From the cell containing the given text, extract its center point as (X, Y) coordinate. 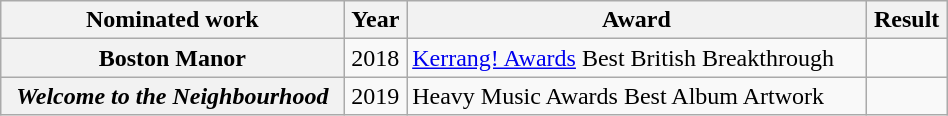
Award (636, 20)
Year (376, 20)
2018 (376, 58)
Kerrang! Awards Best British Breakthrough (636, 58)
Heavy Music Awards Best Album Artwork (636, 96)
Welcome to the Neighbourhood (172, 96)
2019 (376, 96)
Boston Manor (172, 58)
Result (906, 20)
Nominated work (172, 20)
